Search for the cell housing the specified text and yield its (X, Y) center coordinate. 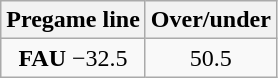
Over/under (210, 20)
FAU −32.5 (74, 58)
50.5 (210, 58)
Pregame line (74, 20)
